Return the [X, Y] coordinate for the center point of the cell that contains the specified text.  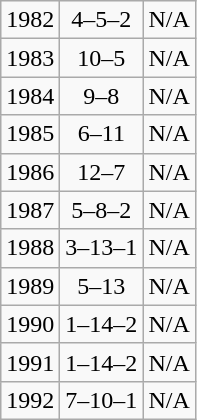
1988 [30, 248]
5–13 [102, 286]
5–8–2 [102, 210]
1992 [30, 400]
1982 [30, 20]
10–5 [102, 58]
1985 [30, 134]
1983 [30, 58]
1991 [30, 362]
9–8 [102, 96]
7–10–1 [102, 400]
1989 [30, 286]
3–13–1 [102, 248]
6–11 [102, 134]
1986 [30, 172]
1984 [30, 96]
1987 [30, 210]
12–7 [102, 172]
1990 [30, 324]
4–5–2 [102, 20]
